Detect which cell encompasses the target text, then output its (X, Y) center coordinate. 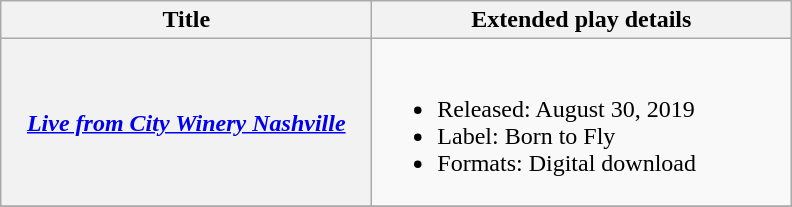
Title (186, 20)
Released: August 30, 2019Label: Born to FlyFormats: Digital download (582, 122)
Extended play details (582, 20)
Live from City Winery Nashville (186, 122)
